Provide the (X, Y) coordinate of the cell's center where the given text is located.  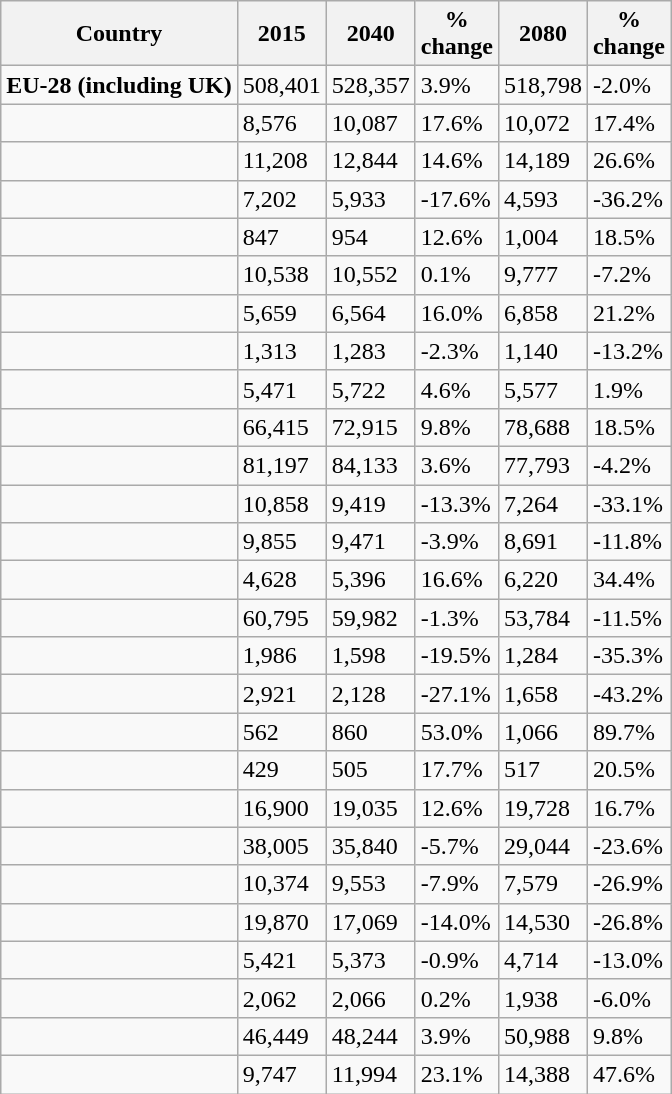
72,915 (370, 427)
1,986 (282, 656)
517 (542, 770)
48,244 (370, 1036)
16,900 (282, 808)
1,004 (542, 237)
0.2% (456, 998)
50,988 (542, 1036)
8,691 (542, 542)
-0.9% (456, 960)
2,921 (282, 694)
19,870 (282, 922)
20.5% (628, 770)
-26.8% (628, 922)
-13.0% (628, 960)
429 (282, 770)
1,598 (370, 656)
2,062 (282, 998)
528,357 (370, 85)
-14.0% (456, 922)
14.6% (456, 161)
78,688 (542, 427)
35,840 (370, 846)
6,220 (542, 580)
9,553 (370, 884)
-7.2% (628, 275)
1,066 (542, 732)
14,530 (542, 922)
46,449 (282, 1036)
9,777 (542, 275)
10,858 (282, 503)
17.4% (628, 123)
5,396 (370, 580)
-36.2% (628, 199)
77,793 (542, 465)
5,577 (542, 389)
12,844 (370, 161)
89.7% (628, 732)
EU-28 (including UK) (119, 85)
47.6% (628, 1074)
-13.3% (456, 503)
Country (119, 34)
5,471 (282, 389)
1,938 (542, 998)
16.0% (456, 313)
11,208 (282, 161)
84,133 (370, 465)
508,401 (282, 85)
9,419 (370, 503)
59,982 (370, 618)
19,035 (370, 808)
5,421 (282, 960)
2,066 (370, 998)
2015 (282, 34)
9,747 (282, 1074)
1,140 (542, 351)
14,189 (542, 161)
-5.7% (456, 846)
19,728 (542, 808)
17,069 (370, 922)
4,593 (542, 199)
6,858 (542, 313)
26.6% (628, 161)
-33.1% (628, 503)
10,538 (282, 275)
21.2% (628, 313)
0.1% (456, 275)
17.7% (456, 770)
1.9% (628, 389)
-2.3% (456, 351)
9,471 (370, 542)
2,128 (370, 694)
10,552 (370, 275)
1,284 (542, 656)
10,072 (542, 123)
5,933 (370, 199)
16.7% (628, 808)
7,579 (542, 884)
14,388 (542, 1074)
847 (282, 237)
6,564 (370, 313)
29,044 (542, 846)
505 (370, 770)
-4.2% (628, 465)
-3.9% (456, 542)
17.6% (456, 123)
-6.0% (628, 998)
10,087 (370, 123)
-17.6% (456, 199)
53.0% (456, 732)
-1.3% (456, 618)
5,373 (370, 960)
562 (282, 732)
-11.5% (628, 618)
60,795 (282, 618)
81,197 (282, 465)
2080 (542, 34)
38,005 (282, 846)
11,994 (370, 1074)
7,264 (542, 503)
10,374 (282, 884)
1,283 (370, 351)
954 (370, 237)
4,628 (282, 580)
-23.6% (628, 846)
8,576 (282, 123)
7,202 (282, 199)
4,714 (542, 960)
16.6% (456, 580)
860 (370, 732)
66,415 (282, 427)
-27.1% (456, 694)
-43.2% (628, 694)
-11.8% (628, 542)
1,658 (542, 694)
23.1% (456, 1074)
518,798 (542, 85)
-19.5% (456, 656)
-13.2% (628, 351)
-7.9% (456, 884)
-35.3% (628, 656)
3.6% (456, 465)
-2.0% (628, 85)
5,722 (370, 389)
53,784 (542, 618)
4.6% (456, 389)
1,313 (282, 351)
9,855 (282, 542)
-26.9% (628, 884)
5,659 (282, 313)
34.4% (628, 580)
2040 (370, 34)
